Pinpoint the cell where the given text exists, returning its (x, y) midpoint coordinate. 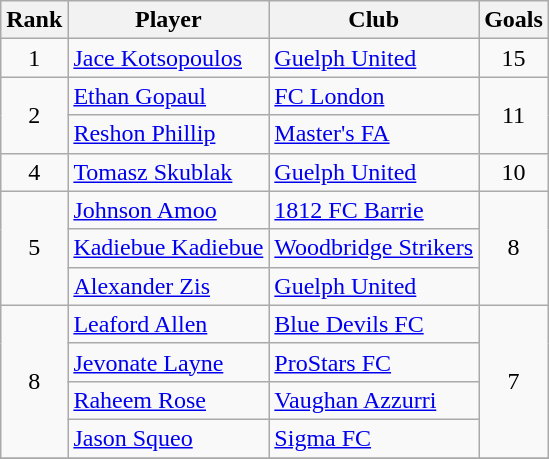
15 (514, 58)
4 (34, 172)
Kadiebue Kadiebue (168, 248)
Reshon Phillip (168, 134)
Jace Kotsopoulos (168, 58)
Ethan Gopaul (168, 96)
7 (514, 381)
Johnson Amoo (168, 210)
Club (374, 20)
Blue Devils FC (374, 324)
Jason Squeo (168, 438)
5 (34, 248)
Raheem Rose (168, 400)
FC London (374, 96)
Woodbridge Strikers (374, 248)
1812 FC Barrie (374, 210)
Sigma FC (374, 438)
Master's FA (374, 134)
Leaford Allen (168, 324)
Rank (34, 20)
ProStars FC (374, 362)
1 (34, 58)
Player (168, 20)
Alexander Zis (168, 286)
Goals (514, 20)
2 (34, 115)
Tomasz Skublak (168, 172)
10 (514, 172)
11 (514, 115)
Vaughan Azzurri (374, 400)
Jevonate Layne (168, 362)
